Provide the (X, Y) coordinate of the cell's center where the given text is located.  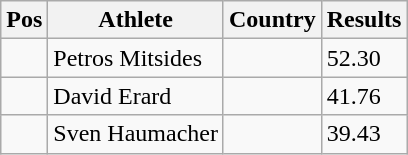
52.30 (364, 58)
Results (364, 20)
David Erard (136, 96)
Country (272, 20)
Pos (24, 20)
Petros Mitsides (136, 58)
Athlete (136, 20)
41.76 (364, 96)
Sven Haumacher (136, 134)
39.43 (364, 134)
